Return the (x, y) coordinate for the center point of the cell that contains the specified text.  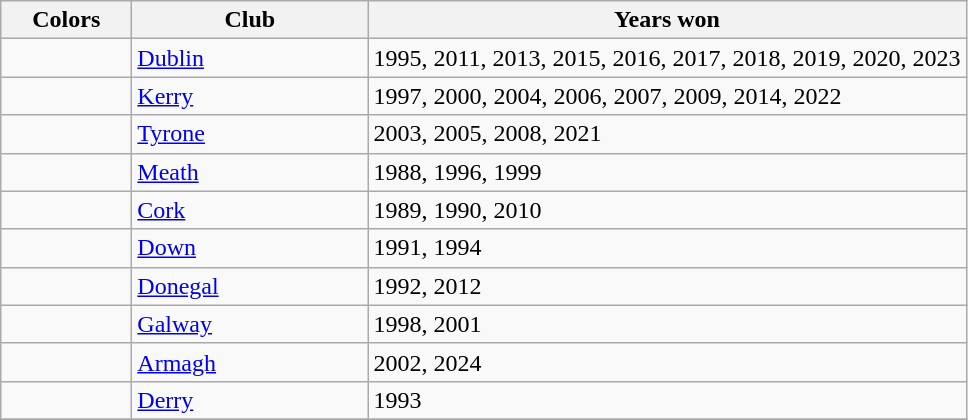
Down (250, 248)
2003, 2005, 2008, 2021 (667, 134)
Armagh (250, 362)
Colors (66, 20)
Meath (250, 172)
Dublin (250, 58)
1988, 1996, 1999 (667, 172)
1989, 1990, 2010 (667, 210)
Tyrone (250, 134)
1998, 2001 (667, 324)
Years won (667, 20)
1991, 1994 (667, 248)
Cork (250, 210)
Club (250, 20)
Kerry (250, 96)
2002, 2024 (667, 362)
Galway (250, 324)
1992, 2012 (667, 286)
1997, 2000, 2004, 2006, 2007, 2009, 2014, 2022 (667, 96)
Derry (250, 400)
1993 (667, 400)
1995, 2011, 2013, 2015, 2016, 2017, 2018, 2019, 2020, 2023 (667, 58)
Donegal (250, 286)
